Locate the cell with the specified text and output its [x, y] center coordinate. 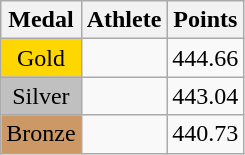
440.73 [206, 134]
Gold [41, 58]
Points [206, 20]
Bronze [41, 134]
Silver [41, 96]
Athlete [124, 20]
443.04 [206, 96]
444.66 [206, 58]
Medal [41, 20]
